Return the [x, y] coordinate for the center point of the cell that contains the specified text.  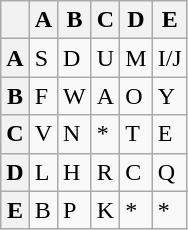
N [75, 134]
L [43, 172]
Y [170, 96]
H [75, 172]
Q [170, 172]
V [43, 134]
I/J [170, 58]
O [136, 96]
P [75, 210]
F [43, 96]
R [105, 172]
K [105, 210]
U [105, 58]
W [75, 96]
S [43, 58]
M [136, 58]
T [136, 134]
